Search for the cell housing the specified text and yield its [X, Y] center coordinate. 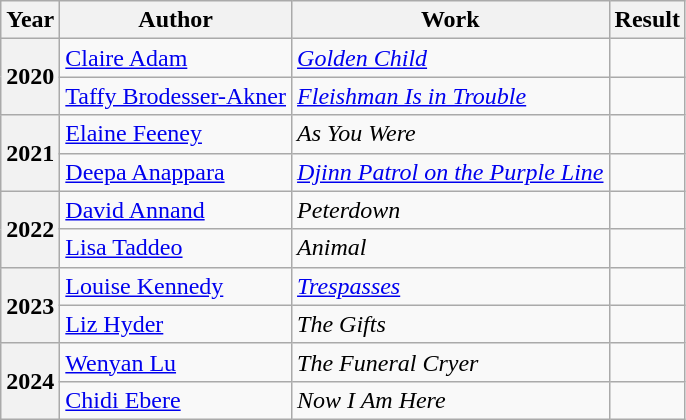
Golden Child [450, 58]
Deepa Anappara [176, 172]
Animal [450, 248]
2022 [30, 229]
Liz Hyder [176, 324]
Year [30, 20]
Work [450, 20]
As You Were [450, 134]
Chidi Ebere [176, 400]
Trespasses [450, 286]
Lisa Taddeo [176, 248]
Wenyan Lu [176, 362]
2021 [30, 153]
David Annand [176, 210]
2020 [30, 77]
2024 [30, 381]
Elaine Feeney [176, 134]
2023 [30, 305]
Taffy Brodesser-Akner [176, 96]
Now I Am Here [450, 400]
Peterdown [450, 210]
Result [647, 20]
The Gifts [450, 324]
Author [176, 20]
Fleishman Is in Trouble [450, 96]
The Funeral Cryer [450, 362]
Louise Kennedy [176, 286]
Claire Adam [176, 58]
Djinn Patrol on the Purple Line [450, 172]
